Find where the given text appears and provide that cell's center as [x, y] coordinate. 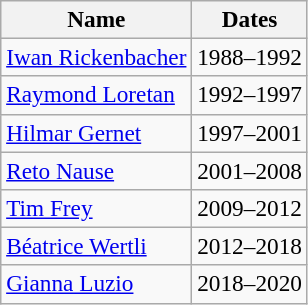
1988–1992 [250, 57]
Béatrice Wertli [96, 246]
1992–1997 [250, 95]
Dates [250, 19]
1997–2001 [250, 133]
Gianna Luzio [96, 284]
2001–2008 [250, 170]
2012–2018 [250, 246]
2009–2012 [250, 208]
Hilmar Gernet [96, 133]
Name [96, 19]
Tim Frey [96, 208]
Iwan Rickenbacher [96, 57]
Reto Nause [96, 170]
2018–2020 [250, 284]
Raymond Loretan [96, 95]
